Scan for the cell matching the given text and deliver its (x, y) coordinate at center. 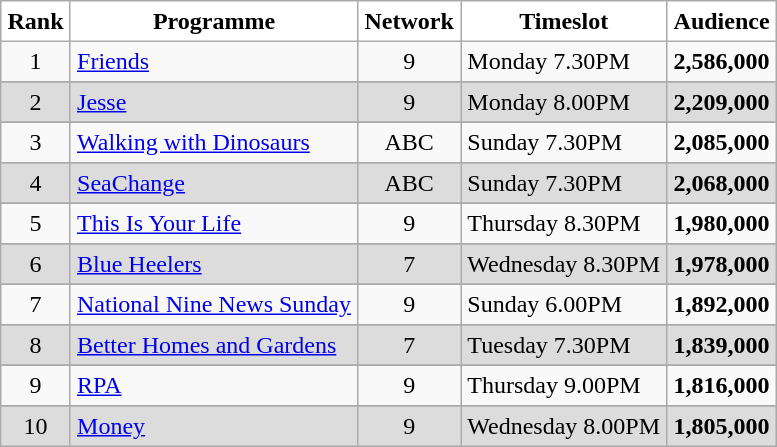
2,209,000 (722, 102)
Blue Heelers (214, 264)
National Nine News Sunday (214, 304)
Better Homes and Gardens (214, 345)
SeaChange (214, 183)
1,980,000 (722, 223)
6 (36, 264)
3 (36, 142)
Money (214, 426)
4 (36, 183)
2 (36, 102)
1,978,000 (722, 264)
This Is Your Life (214, 223)
1,892,000 (722, 304)
1,805,000 (722, 426)
Programme (214, 21)
Sunday 6.00PM (564, 304)
Rank (36, 21)
Jesse (214, 102)
Network (410, 21)
Timeslot (564, 21)
Wednesday 8.00PM (564, 426)
1 (36, 61)
1,816,000 (722, 385)
2,068,000 (722, 183)
2,586,000 (722, 61)
2,085,000 (722, 142)
Monday 7.30PM (564, 61)
Friends (214, 61)
1,839,000 (722, 345)
Audience (722, 21)
Tuesday 7.30PM (564, 345)
Monday 8.00PM (564, 102)
Thursday 8.30PM (564, 223)
RPA (214, 385)
Wednesday 8.30PM (564, 264)
5 (36, 223)
10 (36, 426)
8 (36, 345)
Walking with Dinosaurs (214, 142)
Thursday 9.00PM (564, 385)
